Pinpoint the cell where the given text exists, returning its (x, y) midpoint coordinate. 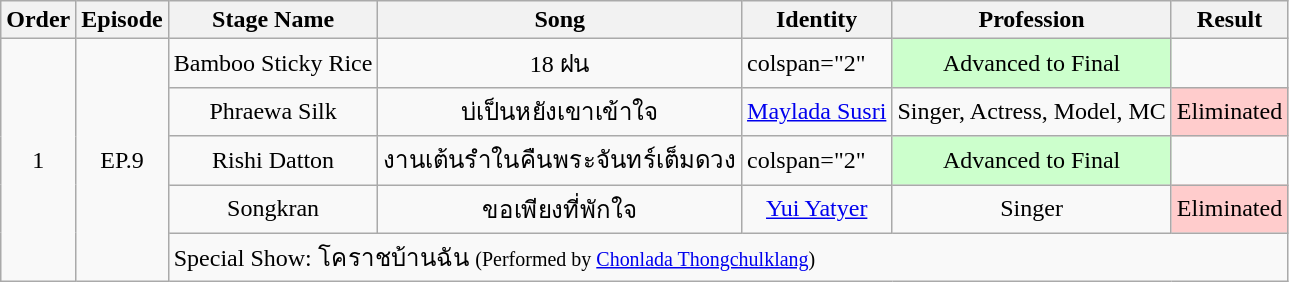
Special Show: โคราชบ้านฉัน (Performed by Chonlada Thongchulklang) (728, 258)
Yui Yatyer (817, 208)
Singer (1032, 208)
Episode (122, 20)
EP.9 (122, 160)
ขอเพียงที่พักใจ (560, 208)
บ่เป็นหยังเขาเข้าใจ (560, 112)
งานเต้นรำในคืนพระจันทร์เต็มดวง (560, 160)
Rishi Datton (273, 160)
Maylada Susri (817, 112)
Stage Name (273, 20)
18 ฝน (560, 64)
Profession (1032, 20)
Phraewa Silk (273, 112)
Order (38, 20)
Song (560, 20)
Identity (817, 20)
1 (38, 160)
Bamboo Sticky Rice (273, 64)
Songkran (273, 208)
Singer, Actress, Model, MC (1032, 112)
Result (1229, 20)
